Extract the [X, Y] coordinate from the center of the cell holding the provided text.  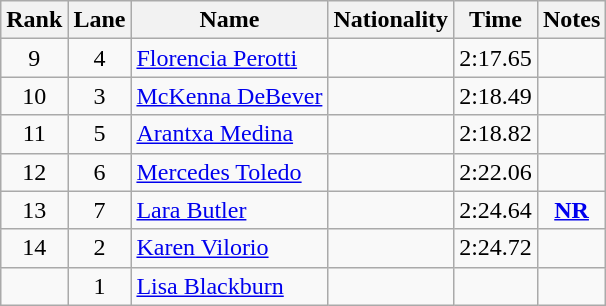
Arantxa Medina [230, 134]
2:17.65 [496, 58]
Name [230, 20]
McKenna DeBever [230, 96]
4 [100, 58]
Florencia Perotti [230, 58]
Lane [100, 20]
2 [100, 248]
3 [100, 96]
2:22.06 [496, 172]
NR [571, 210]
Karen Vilorio [230, 248]
11 [34, 134]
Rank [34, 20]
2:18.82 [496, 134]
Mercedes Toledo [230, 172]
7 [100, 210]
10 [34, 96]
Time [496, 20]
5 [100, 134]
6 [100, 172]
9 [34, 58]
1 [100, 286]
Lisa Blackburn [230, 286]
Notes [571, 20]
14 [34, 248]
2:24.72 [496, 248]
2:24.64 [496, 210]
13 [34, 210]
Lara Butler [230, 210]
Nationality [391, 20]
2:18.49 [496, 96]
12 [34, 172]
